Identify which cell holds the provided text, then report its [X, Y] central coordinate. 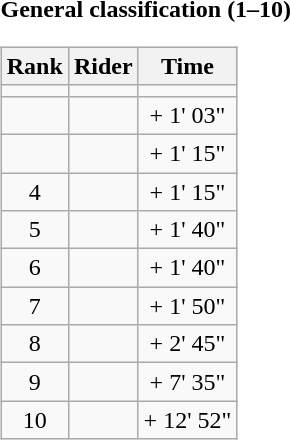
+ 1' 03" [188, 115]
Rider [103, 66]
Rank [34, 66]
+ 7' 35" [188, 382]
6 [34, 268]
4 [34, 191]
+ 2' 45" [188, 344]
9 [34, 382]
5 [34, 230]
7 [34, 306]
10 [34, 420]
+ 1' 50" [188, 306]
8 [34, 344]
+ 12' 52" [188, 420]
Time [188, 66]
